Pinpoint the cell where the given text exists, returning its [X, Y] midpoint coordinate. 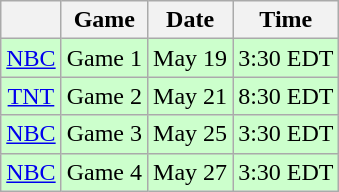
Game 1 [104, 58]
Time [286, 20]
May 25 [190, 134]
Game [104, 20]
8:30 EDT [286, 96]
TNT [31, 96]
Game 2 [104, 96]
Date [190, 20]
May 19 [190, 58]
Game 3 [104, 134]
May 21 [190, 96]
Game 4 [104, 172]
May 27 [190, 172]
